From the cell containing the given text, extract its center point as (x, y) coordinate. 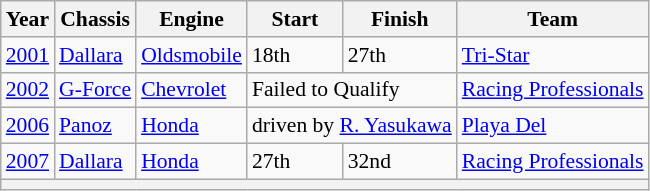
32nd (400, 162)
2007 (28, 162)
Engine (192, 19)
Oldsmobile (192, 55)
Start (295, 19)
2001 (28, 55)
18th (295, 55)
Team (553, 19)
driven by R. Yasukawa (352, 126)
Finish (400, 19)
Chassis (95, 19)
Tri-Star (553, 55)
Year (28, 19)
G-Force (95, 90)
Failed to Qualify (352, 90)
Playa Del (553, 126)
2002 (28, 90)
2006 (28, 126)
Panoz (95, 126)
Chevrolet (192, 90)
